From the cell containing the given text, extract its center point as (x, y) coordinate. 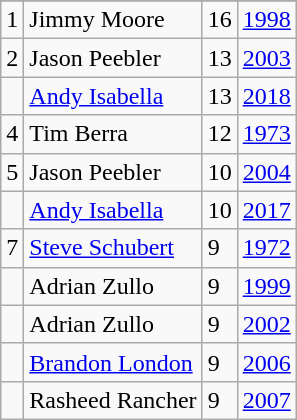
Steve Schubert (113, 248)
2004 (266, 172)
Tim Berra (113, 134)
7 (12, 248)
2018 (266, 96)
16 (220, 20)
2006 (266, 362)
1 (12, 20)
2 (12, 58)
1999 (266, 286)
5 (12, 172)
Jimmy Moore (113, 20)
12 (220, 134)
2017 (266, 210)
1998 (266, 20)
2007 (266, 400)
2003 (266, 58)
1973 (266, 134)
1972 (266, 248)
4 (12, 134)
2002 (266, 324)
Brandon London (113, 362)
Rasheed Rancher (113, 400)
